Pinpoint the cell where the given text exists, returning its (x, y) midpoint coordinate. 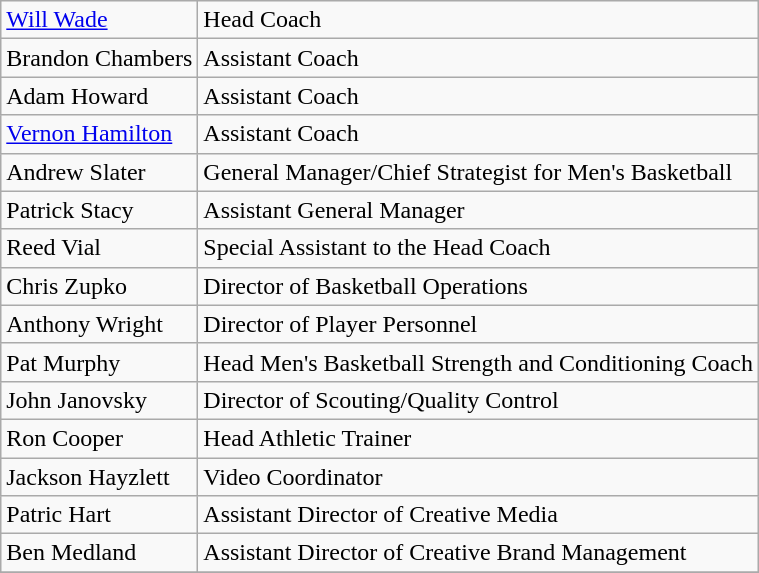
Brandon Chambers (100, 58)
Ron Cooper (100, 438)
Assistant Director of Creative Media (478, 515)
Assistant General Manager (478, 210)
Head Athletic Trainer (478, 438)
Pat Murphy (100, 362)
General Manager/Chief Strategist for Men's Basketball (478, 172)
Will Wade (100, 20)
Head Coach (478, 20)
Ben Medland (100, 553)
Director of Scouting/Quality Control (478, 400)
Andrew Slater (100, 172)
Jackson Hayzlett (100, 477)
Head Men's Basketball Strength and Conditioning Coach (478, 362)
Anthony Wright (100, 324)
Vernon Hamilton (100, 134)
Chris Zupko (100, 286)
Video Coordinator (478, 477)
Assistant Director of Creative Brand Management (478, 553)
Patrick Stacy (100, 210)
Reed Vial (100, 248)
Director of Player Personnel (478, 324)
Patric Hart (100, 515)
Adam Howard (100, 96)
Director of Basketball Operations (478, 286)
John Janovsky (100, 400)
Special Assistant to the Head Coach (478, 248)
